Extract the (x, y) coordinate from the center of the cell holding the provided text.  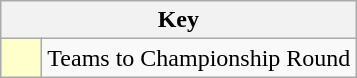
Teams to Championship Round (199, 58)
Key (178, 20)
